Output the (X, Y) coordinate of the center of the cell containing the given text.  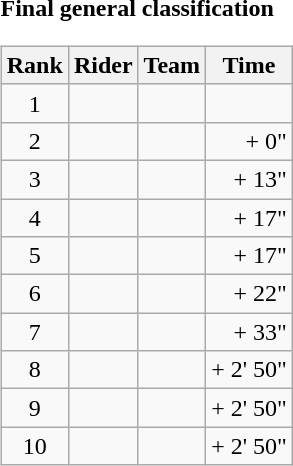
+ 13" (250, 179)
+ 0" (250, 141)
7 (34, 332)
Team (172, 65)
10 (34, 446)
2 (34, 141)
Time (250, 65)
4 (34, 217)
5 (34, 256)
6 (34, 294)
+ 22" (250, 294)
+ 33" (250, 332)
8 (34, 370)
Rider (103, 65)
3 (34, 179)
Rank (34, 65)
1 (34, 103)
9 (34, 408)
